Find where the given text appears and provide that cell's center as [x, y] coordinate. 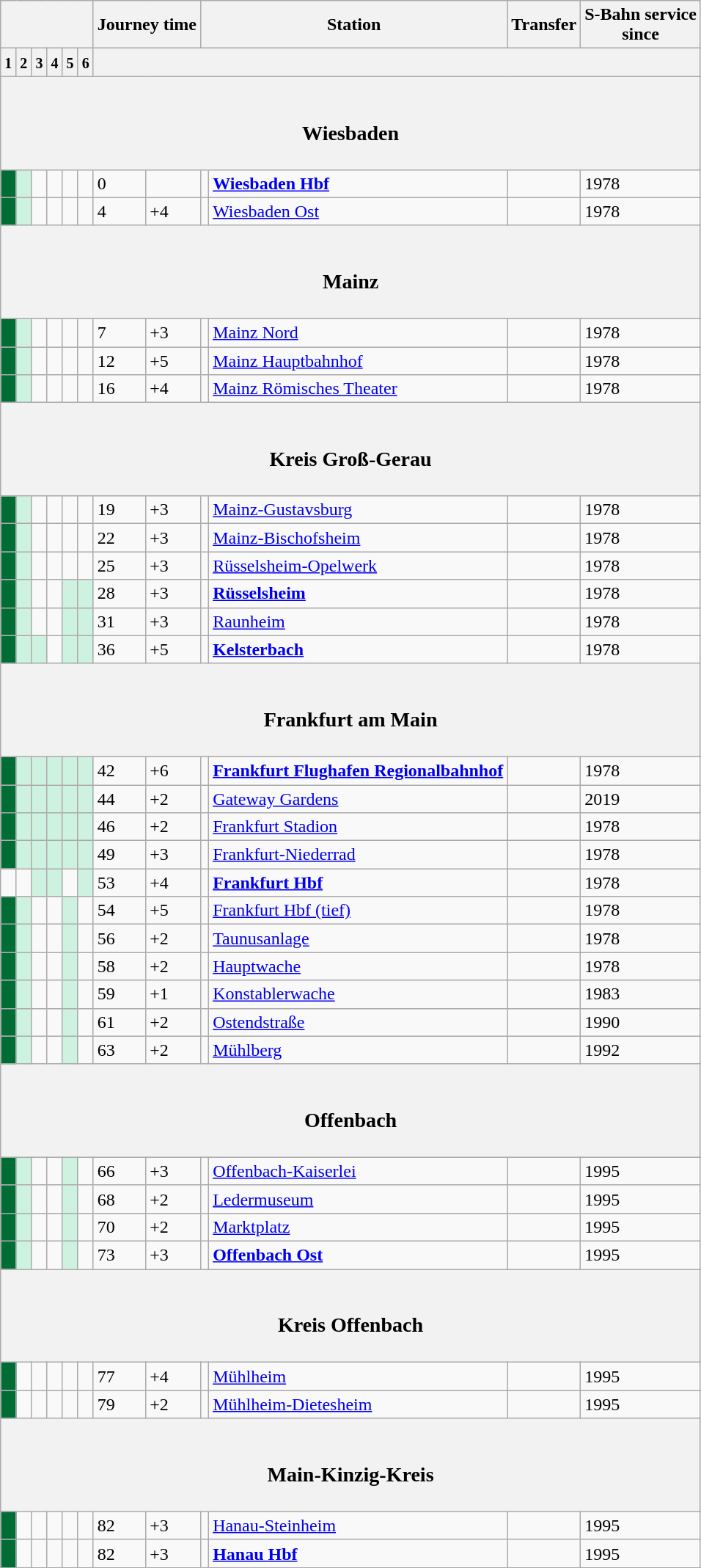
Frankfurt Stadion [358, 827]
28 [120, 594]
2 [23, 62]
1990 [641, 1022]
Kelsterbach [358, 649]
Transfer [544, 25]
63 [120, 1050]
Hauptwache [358, 966]
+1 [173, 994]
68 [120, 1199]
Marktplatz [358, 1227]
Frankfurt am Main [350, 710]
Offenbach-Kaiserlei [358, 1171]
Konstablerwache [358, 994]
16 [120, 389]
2019 [641, 799]
6 [85, 62]
44 [120, 799]
Mainz [350, 271]
Mühlberg [358, 1050]
Wiesbaden Hbf [358, 183]
Offenbach Ost [358, 1255]
59 [120, 994]
42 [120, 770]
Station [354, 25]
S-Bahn servicesince [641, 25]
Hanau Hbf [358, 1553]
Frankfurt-Niederrad [358, 855]
Mainz Hauptbahnhof [358, 360]
22 [120, 538]
19 [120, 510]
Rüsselsheim-Opelwerk [358, 566]
+6 [173, 770]
Taunusanlage [358, 938]
46 [120, 827]
66 [120, 1171]
Mühlheim-Dietesheim [358, 1404]
Ledermuseum [358, 1199]
25 [120, 566]
Kreis Offenbach [350, 1316]
1 [9, 62]
5 [70, 62]
12 [120, 360]
Raunheim [358, 621]
Kreis Groß-Gerau [350, 449]
Gateway Gardens [358, 799]
73 [120, 1255]
Mainz Römisches Theater [358, 389]
Offenbach [350, 1111]
1983 [641, 994]
70 [120, 1227]
79 [120, 1404]
Ostendstraße [358, 1022]
Mainz Nord [358, 332]
Main-Kinzig-Kreis [350, 1465]
77 [120, 1376]
Wiesbaden [350, 123]
Mühlheim [358, 1376]
31 [120, 621]
0 [120, 183]
7 [120, 332]
54 [120, 911]
3 [40, 62]
49 [120, 855]
Frankfurt Flughafen Regionalbahnhof [358, 770]
Rüsselsheim [358, 594]
58 [120, 966]
Frankfurt Hbf [358, 883]
36 [120, 649]
Mainz-Bischofsheim [358, 538]
Wiesbaden Ost [358, 211]
56 [120, 938]
Frankfurt Hbf (tief) [358, 911]
Journey time [147, 25]
1992 [641, 1050]
61 [120, 1022]
53 [120, 883]
Mainz-Gustavsburg [358, 510]
Hanau-Steinheim [358, 1525]
